From the cell containing the given text, extract its center point as (x, y) coordinate. 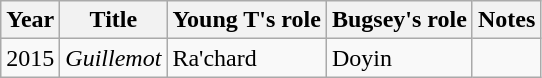
Year (30, 20)
Ra'chard (247, 58)
Guillemot (114, 58)
Doyin (399, 58)
Bugsey's role (399, 20)
Title (114, 20)
Notes (506, 20)
2015 (30, 58)
Young T's role (247, 20)
